Locate the cell with the specified text and output its (X, Y) center coordinate. 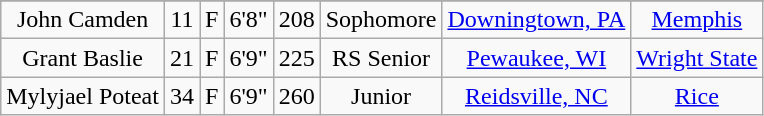
11 (182, 20)
Sophomore (381, 20)
Grant Baslie (83, 58)
Reidsville, NC (536, 96)
225 (296, 58)
21 (182, 58)
John Camden (83, 20)
Rice (697, 96)
6'8" (248, 20)
208 (296, 20)
RS Senior (381, 58)
Wright State (697, 58)
Pewaukee, WI (536, 58)
34 (182, 96)
Downingtown, PA (536, 20)
260 (296, 96)
Memphis (697, 20)
Junior (381, 96)
Mylyjael Poteat (83, 96)
